For the text-containing cell, return its midpoint in (X, Y) coordinate format. 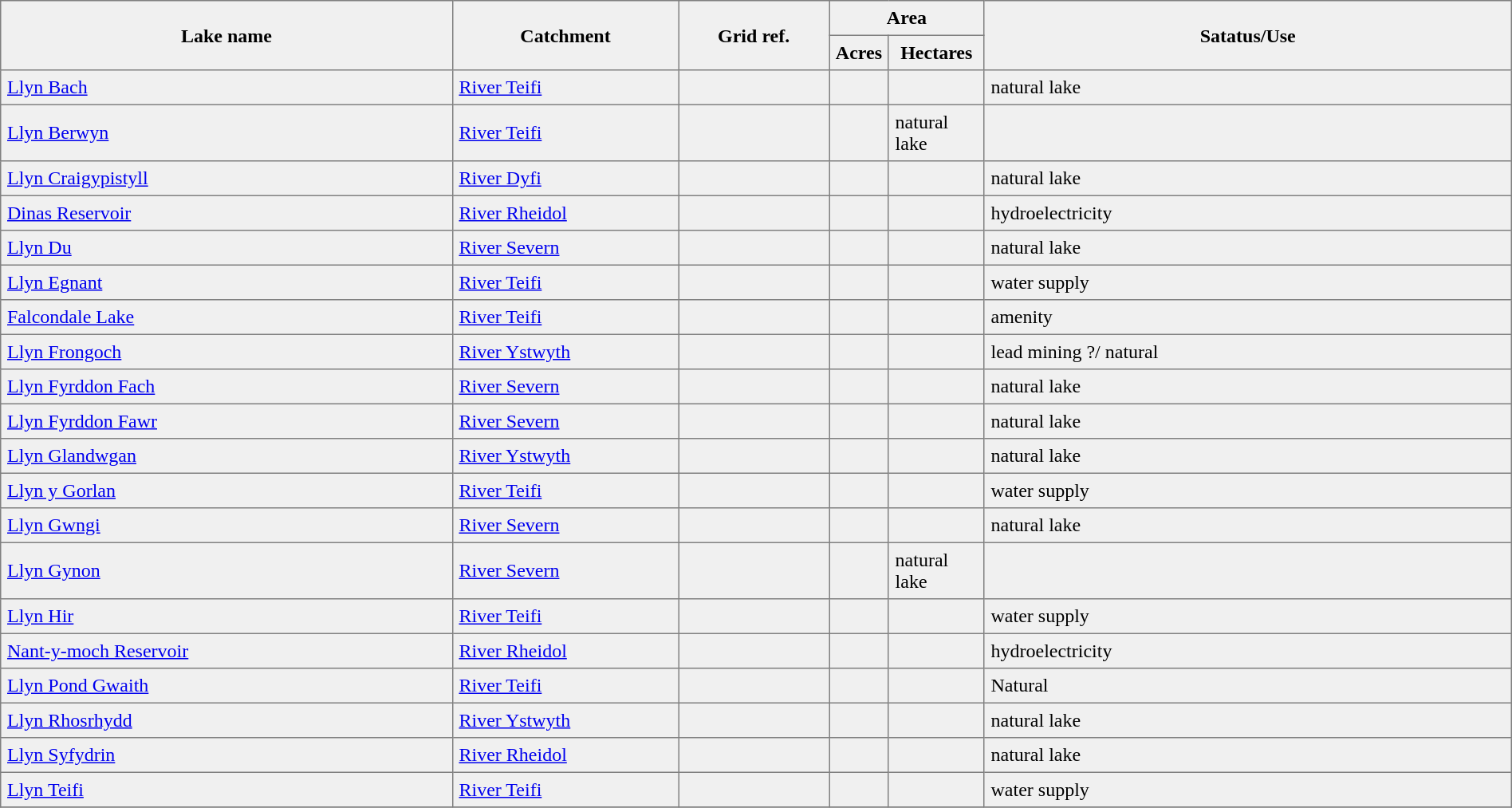
Hectares (936, 53)
Llyn Glandwgan (226, 456)
Llyn y Gorlan (226, 491)
amenity (1247, 317)
Llyn Bach (226, 88)
Lake name (226, 35)
Llyn Rhosrhydd (226, 720)
Llyn Gynon (226, 570)
Llyn Syfydrin (226, 755)
Falcondale Lake (226, 317)
Llyn Fyrddon Fach (226, 387)
Llyn Pond Gwaith (226, 686)
Acres (860, 53)
Llyn Frongoch (226, 352)
Dinas Reservoir (226, 213)
Natural (1247, 686)
Llyn Teifi (226, 790)
River Dyfi (565, 179)
Llyn Fyrddon Fawr (226, 421)
Llyn Du (226, 248)
Llyn Gwngi (226, 526)
Satatus/Use (1247, 35)
Llyn Berwyn (226, 132)
Llyn Hir (226, 617)
Llyn Craigypistyll (226, 179)
lead mining ?/ natural (1247, 352)
Catchment (565, 35)
Nant-y-moch Reservoir (226, 651)
Llyn Egnant (226, 282)
Area (908, 18)
Grid ref. (754, 35)
